Identify which cell holds the provided text, then report its [X, Y] central coordinate. 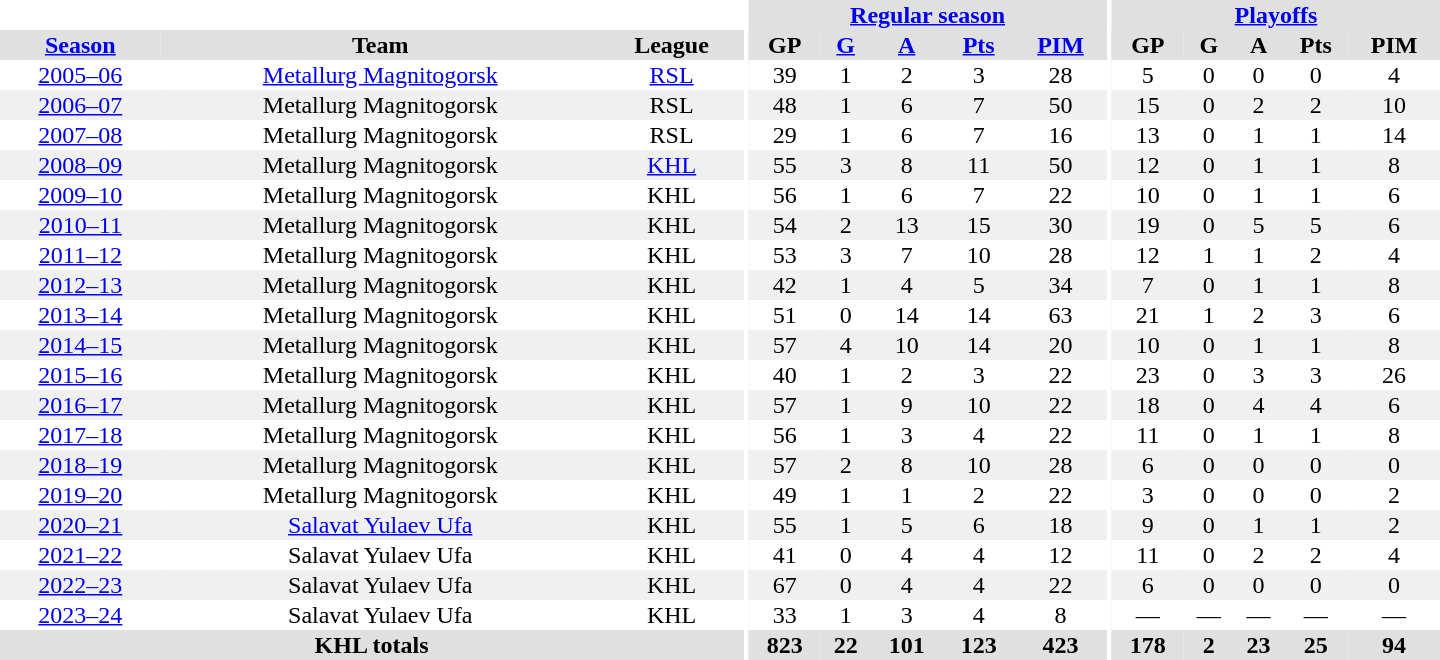
2022–23 [80, 585]
41 [785, 555]
423 [1061, 645]
21 [1148, 315]
2021–22 [80, 555]
20 [1061, 345]
40 [785, 375]
101 [907, 645]
123 [979, 645]
2005–06 [80, 75]
Team [380, 45]
2016–17 [80, 405]
67 [785, 585]
Regular season [928, 15]
29 [785, 135]
2013–14 [80, 315]
2006–07 [80, 105]
2008–09 [80, 165]
48 [785, 105]
Playoffs [1276, 15]
2007–08 [80, 135]
2010–11 [80, 225]
51 [785, 315]
2011–12 [80, 255]
34 [1061, 285]
25 [1316, 645]
26 [1394, 375]
Season [80, 45]
94 [1394, 645]
2014–15 [80, 345]
2018–19 [80, 465]
2012–13 [80, 285]
2015–16 [80, 375]
2023–24 [80, 615]
178 [1148, 645]
30 [1061, 225]
16 [1061, 135]
54 [785, 225]
49 [785, 495]
42 [785, 285]
33 [785, 615]
63 [1061, 315]
League [672, 45]
2019–20 [80, 495]
19 [1148, 225]
823 [785, 645]
2020–21 [80, 525]
2009–10 [80, 195]
53 [785, 255]
2017–18 [80, 435]
KHL totals [372, 645]
39 [785, 75]
